Provide the (X, Y) coordinate of the cell's center where the given text is located.  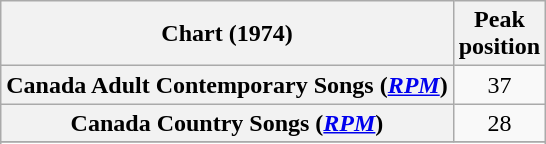
37 (499, 85)
Canada Country Songs (RPM) (227, 123)
Peak position (499, 34)
Canada Adult Contemporary Songs (RPM) (227, 85)
28 (499, 123)
Chart (1974) (227, 34)
